Detect which cell encompasses the target text, then output its (x, y) center coordinate. 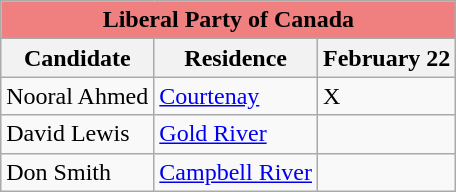
David Lewis (78, 134)
Residence (236, 58)
February 22 (387, 58)
Courtenay (236, 96)
Gold River (236, 134)
Candidate (78, 58)
Campbell River (236, 172)
X (387, 96)
Liberal Party of Canada (228, 20)
Don Smith (78, 172)
Nooral Ahmed (78, 96)
